Find where the given text appears and provide that cell's center as [X, Y] coordinate. 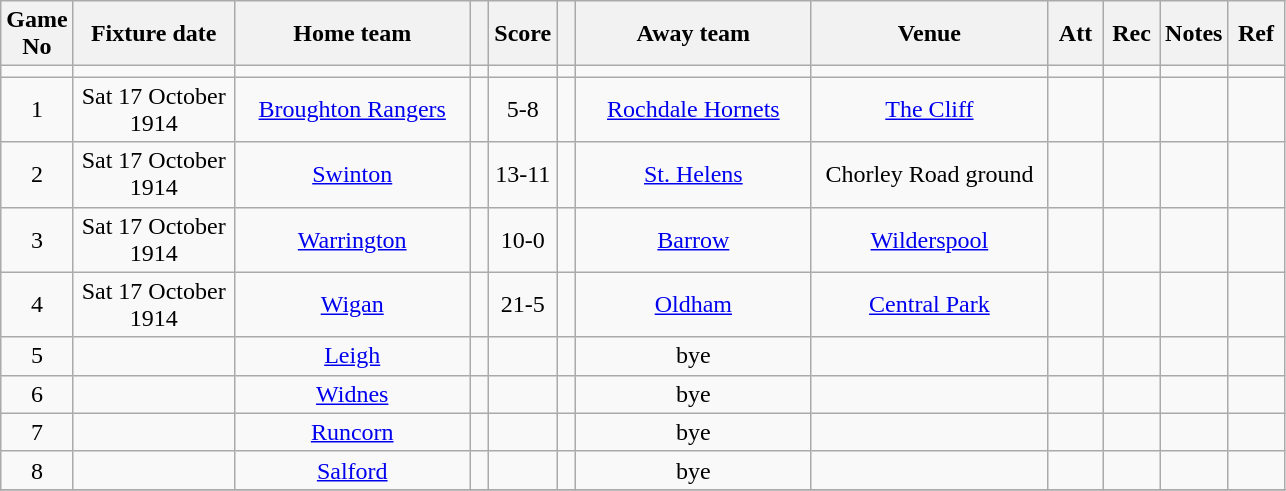
13-11 [523, 174]
Widnes [352, 394]
4 [37, 304]
3 [37, 240]
10-0 [523, 240]
1 [37, 110]
St. Helens [693, 174]
Leigh [352, 356]
Ref [1256, 34]
Score [523, 34]
8 [37, 470]
Runcorn [352, 432]
5-8 [523, 110]
Venue [929, 34]
Broughton Rangers [352, 110]
Swinton [352, 174]
Att [1075, 34]
Rochdale Hornets [693, 110]
Away team [693, 34]
Barrow [693, 240]
Rec [1132, 34]
2 [37, 174]
Wigan [352, 304]
21-5 [523, 304]
Home team [352, 34]
Salford [352, 470]
Wilderspool [929, 240]
Warrington [352, 240]
6 [37, 394]
5 [37, 356]
The Cliff [929, 110]
Game No [37, 34]
Fixture date [154, 34]
Notes [1194, 34]
Chorley Road ground [929, 174]
Oldham [693, 304]
Central Park [929, 304]
7 [37, 432]
